Identify which cell holds the provided text, then report its [x, y] central coordinate. 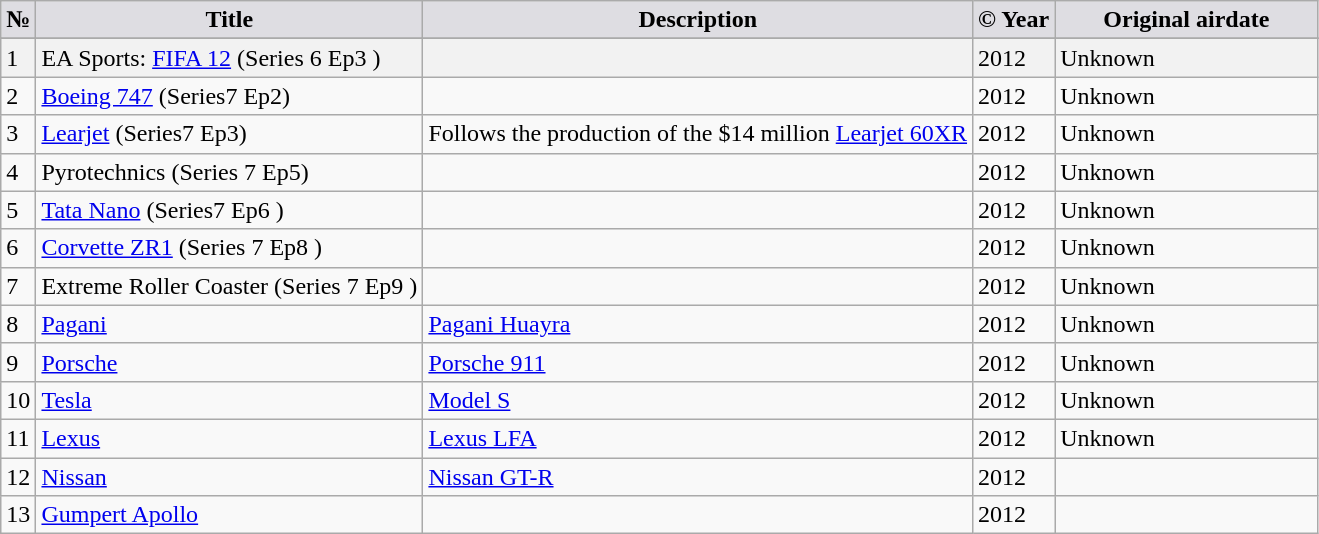
Nissan [230, 477]
Original airdate [1186, 20]
7 [18, 286]
5 [18, 210]
Corvette ZR1 (Series 7 Ep8 ) [230, 248]
Pagani [230, 324]
EA Sports: FIFA 12 (Series 6 Ep3 ) [230, 58]
№ [18, 20]
Pyrotechnics (Series 7 Ep5) [230, 172]
4 [18, 172]
11 [18, 438]
3 [18, 134]
12 [18, 477]
Tesla [230, 400]
Gumpert Apollo [230, 515]
9 [18, 362]
13 [18, 515]
Model S [698, 400]
6 [18, 248]
Pagani Huayra [698, 324]
Extreme Roller Coaster (Series 7 Ep9 ) [230, 286]
Description [698, 20]
Follows the production of the $14 million Learjet 60XR [698, 134]
Nissan GT-R [698, 477]
Boeing 747 (Series7 Ep2) [230, 96]
Lexus LFA [698, 438]
Porsche [230, 362]
Learjet (Series7 Ep3) [230, 134]
Porsche 911 [698, 362]
8 [18, 324]
10 [18, 400]
© Year [1014, 20]
1 [18, 58]
Lexus [230, 438]
2 [18, 96]
Tata Nano (Series7 Ep6 ) [230, 210]
Title [230, 20]
